Scan for the cell matching the given text and deliver its (X, Y) coordinate at center. 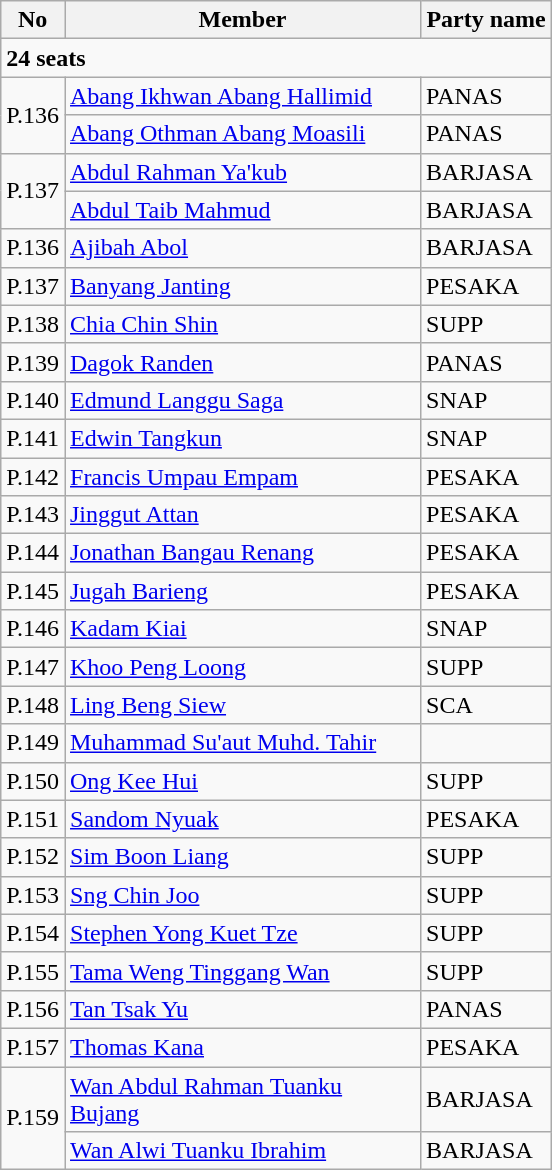
P.144 (33, 553)
Tan Tsak Yu (242, 1009)
P.149 (33, 743)
Sandom Nyuak (242, 819)
P.146 (33, 629)
Abdul Rahman Ya'kub (242, 172)
P.138 (33, 324)
Edwin Tangkun (242, 438)
P.142 (33, 477)
P.157 (33, 1047)
Sng Chin Joo (242, 895)
P.145 (33, 591)
Jugah Barieng (242, 591)
P.155 (33, 971)
P.140 (33, 400)
Dagok Randen (242, 362)
Ong Kee Hui (242, 781)
Kadam Kiai (242, 629)
Ling Beng Siew (242, 705)
Abang Othman Abang Moasili (242, 134)
P.147 (33, 667)
P.159 (33, 1118)
Member (242, 20)
Chia Chin Shin (242, 324)
Abdul Taib Mahmud (242, 210)
Thomas Kana (242, 1047)
P.153 (33, 895)
P.141 (33, 438)
P.148 (33, 705)
Party name (486, 20)
Stephen Yong Kuet Tze (242, 933)
Banyang Janting (242, 286)
Khoo Peng Loong (242, 667)
Jonathan Bangau Renang (242, 553)
Sim Boon Liang (242, 857)
Francis Umpau Empam (242, 477)
P.139 (33, 362)
Abang Ikhwan Abang Hallimid (242, 96)
Muhammad Su'aut Muhd. Tahir (242, 743)
SCA (486, 705)
Edmund Langgu Saga (242, 400)
Wan Abdul Rahman Tuanku Bujang (242, 1098)
24 seats (276, 58)
P.143 (33, 515)
P.152 (33, 857)
Jinggut Attan (242, 515)
Tama Weng Tinggang Wan (242, 971)
No (33, 20)
P.156 (33, 1009)
Wan Alwi Tuanku Ibrahim (242, 1151)
P.151 (33, 819)
P.154 (33, 933)
P.150 (33, 781)
Ajibah Abol (242, 248)
